Detect which cell encompasses the target text, then output its (x, y) center coordinate. 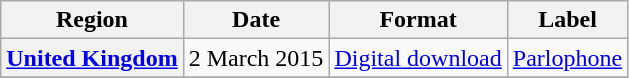
Format (418, 20)
Region (92, 20)
Label (567, 20)
United Kingdom (92, 58)
Parlophone (567, 58)
2 March 2015 (256, 58)
Digital download (418, 58)
Date (256, 20)
